Pinpoint the cell where the given text exists, returning its (x, y) midpoint coordinate. 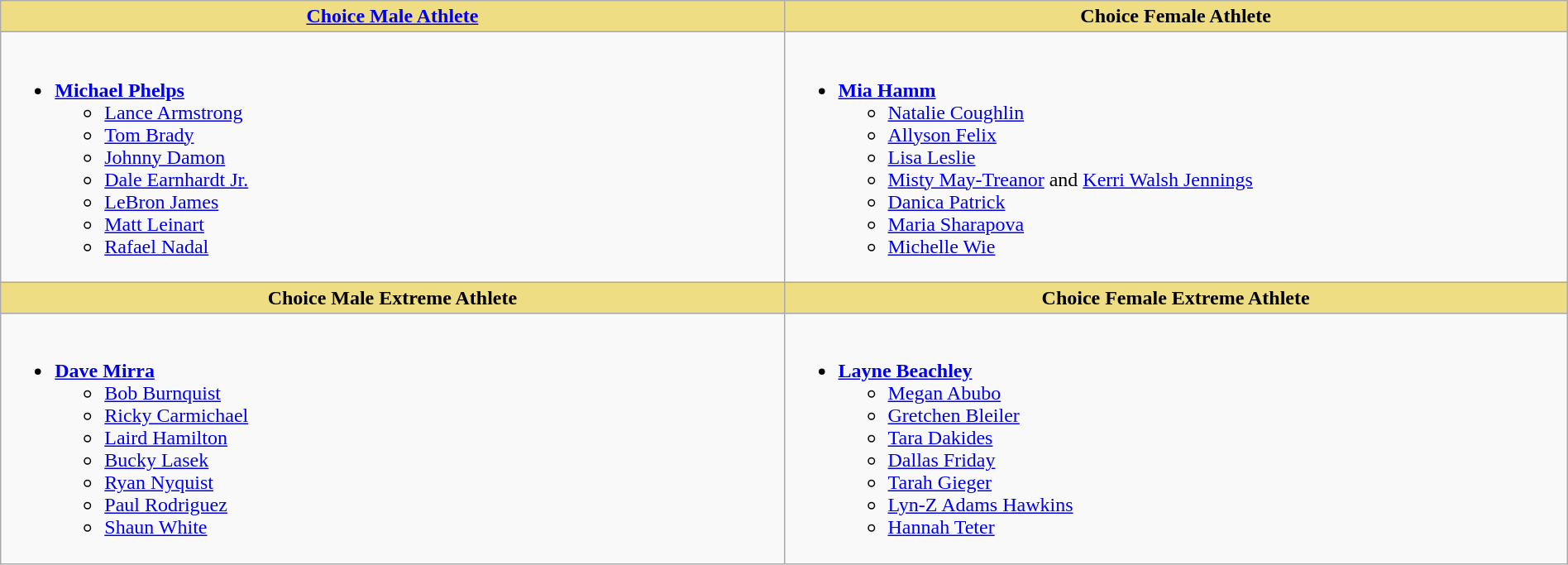
Choice Female Extreme Athlete (1176, 298)
Choice Male Athlete (392, 17)
Layne BeachleyMegan AbuboGretchen BleilerTara DakidesDallas FridayTarah GiegerLyn-Z Adams HawkinsHannah Teter (1176, 438)
Dave MirraBob BurnquistRicky CarmichaelLaird HamiltonBucky LasekRyan NyquistPaul RodriguezShaun White (392, 438)
Choice Male Extreme Athlete (392, 298)
Choice Female Athlete (1176, 17)
Michael PhelpsLance ArmstrongTom BradyJohnny DamonDale Earnhardt Jr.LeBron JamesMatt LeinartRafael Nadal (392, 157)
Mia HammNatalie CoughlinAllyson FelixLisa LeslieMisty May-Treanor and Kerri Walsh JenningsDanica PatrickMaria SharapovaMichelle Wie (1176, 157)
